From the cell containing the given text, extract its center point as (X, Y) coordinate. 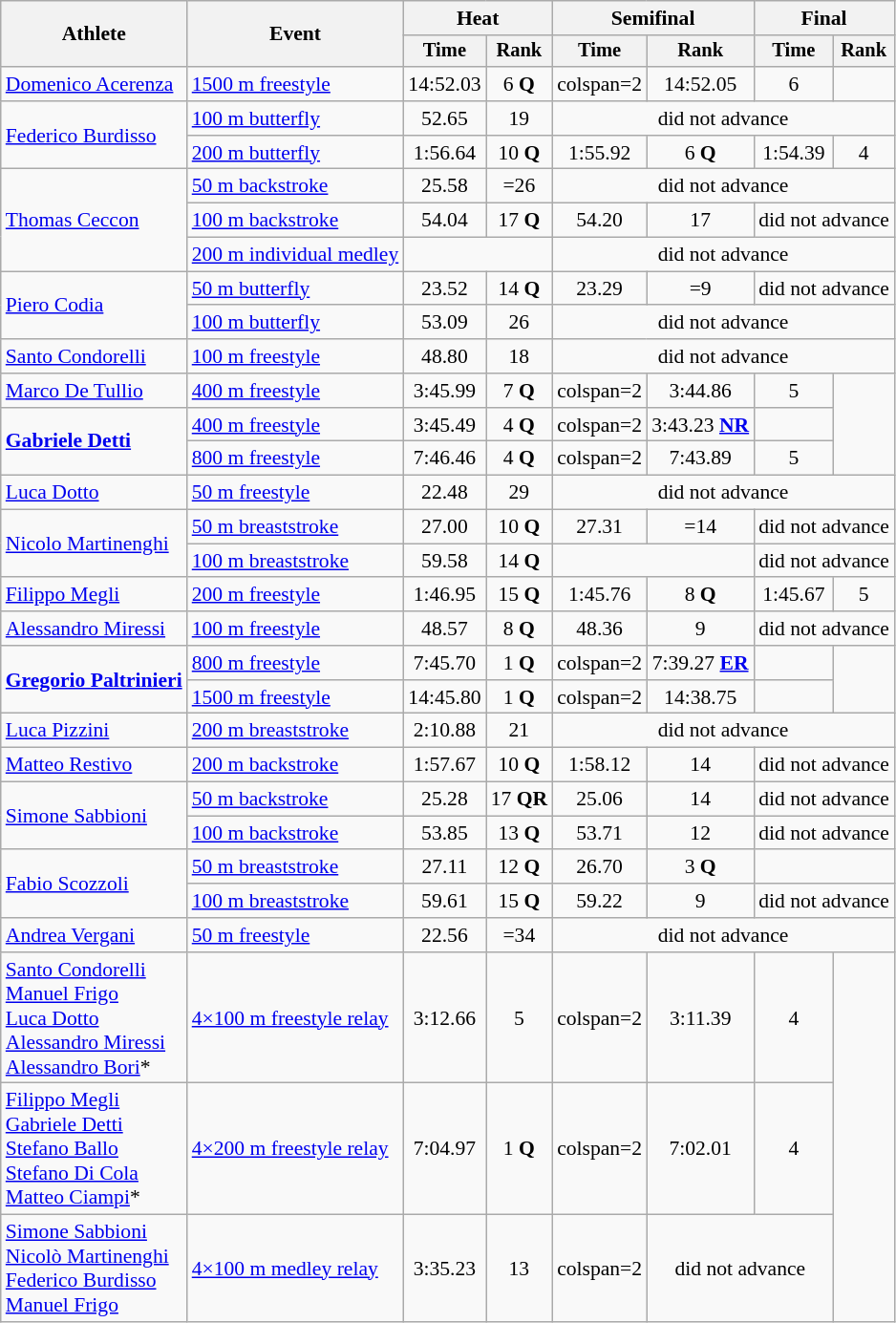
Simone SabbioniNicolò MartinenghiFederico BurdissoManuel Frigo (94, 1269)
3:44.86 (700, 391)
29 (520, 493)
59.61 (444, 901)
52.65 (444, 118)
50 m butterfly (296, 288)
1:45.76 (600, 595)
Gregorio Paltrinieri (94, 680)
3:45.99 (444, 391)
200 m individual medley (296, 255)
Andrea Vergani (94, 935)
Athlete (94, 34)
Federico Burdisso (94, 136)
25.58 (444, 186)
26.70 (600, 867)
17 Q (520, 221)
22.48 (444, 493)
59.22 (600, 901)
23.29 (600, 288)
7:43.89 (700, 459)
3 Q (700, 867)
13 Q (520, 833)
Luca Dotto (94, 493)
23.52 (444, 288)
7 Q (520, 391)
19 (520, 118)
17 QR (520, 800)
4×100 m medley relay (296, 1269)
Luca Pizzini (94, 731)
48.80 (444, 356)
17 (700, 221)
3:35.23 (444, 1269)
12 (700, 833)
Piero Codia (94, 306)
54.04 (444, 221)
53.09 (444, 323)
Gabriele Detti (94, 441)
Semifinal (653, 18)
7:04.97 (444, 1149)
59.58 (444, 561)
27.31 (600, 527)
4×100 m freestyle relay (296, 1018)
1:57.67 (444, 765)
Thomas Ceccon (94, 220)
4×200 m freestyle relay (296, 1149)
3:11.39 (700, 1018)
27.11 (444, 867)
6 (793, 84)
=26 (520, 186)
7:02.01 (700, 1149)
48.57 (444, 629)
13 (520, 1269)
14:45.80 (444, 697)
14:52.03 (444, 84)
=9 (700, 288)
27.00 (444, 527)
Event (296, 34)
7:39.27 ER (700, 663)
Final (823, 18)
48.36 (600, 629)
2:10.88 (444, 731)
Alessandro Miressi (94, 629)
25.28 (444, 800)
14:38.75 (700, 697)
1:54.39 (793, 153)
22.56 (444, 935)
53.85 (444, 833)
14:52.05 (700, 84)
Marco De Tullio (94, 391)
Domenico Acerenza (94, 84)
7:45.70 (444, 663)
Filippo MegliGabriele DettiStefano BalloStefano Di ColaMatteo Ciampi* (94, 1149)
3:45.49 (444, 425)
53.71 (600, 833)
=14 (700, 527)
1:45.67 (793, 595)
26 (520, 323)
3:43.23 NR (700, 425)
21 (520, 731)
Filippo Megli (94, 595)
200 m butterfly (296, 153)
200 m backstroke (296, 765)
1:46.95 (444, 595)
Fabio Scozzoli (94, 885)
Simone Sabbioni (94, 816)
1:58.12 (600, 765)
=34 (520, 935)
200 m breaststroke (296, 731)
7:46.46 (444, 459)
25.06 (600, 800)
Nicolo Martinenghi (94, 544)
12 Q (520, 867)
Santo Condorelli (94, 356)
18 (520, 356)
54.20 (600, 221)
1:56.64 (444, 153)
200 m freestyle (296, 595)
Matteo Restivo (94, 765)
Heat (478, 18)
3:12.66 (444, 1018)
Santo CondorelliManuel FrigoLuca DottoAlessandro MiressiAlessandro Bori* (94, 1018)
1:55.92 (600, 153)
